Search for the cell housing the specified text and yield its [X, Y] center coordinate. 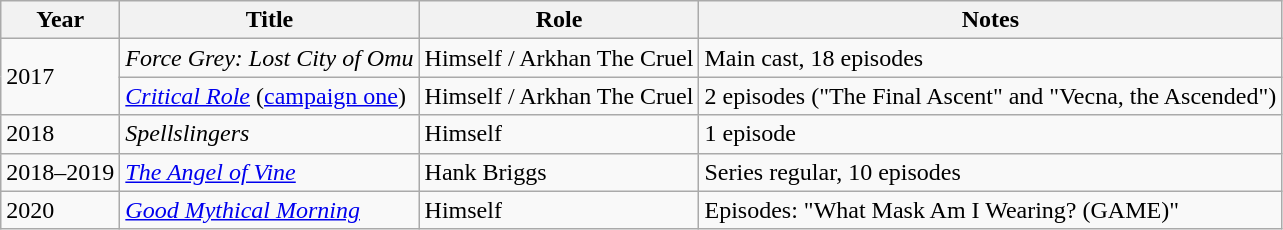
Year [60, 20]
Role [559, 20]
2 episodes ("The Final Ascent" and "Vecna, the Ascended") [990, 96]
Series regular, 10 episodes [990, 172]
Episodes: "What Mask Am I Wearing? (GAME)" [990, 210]
2018 [60, 134]
2017 [60, 77]
2018–2019 [60, 172]
1 episode [990, 134]
Spellslingers [270, 134]
Notes [990, 20]
Hank Briggs [559, 172]
The Angel of Vine [270, 172]
Main cast, 18 episodes [990, 58]
Good Mythical Morning [270, 210]
Critical Role (campaign one) [270, 96]
Force Grey: Lost City of Omu [270, 58]
2020 [60, 210]
Title [270, 20]
